For the text-containing cell, return its midpoint in [X, Y] coordinate format. 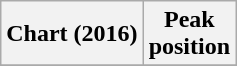
Chart (2016) [72, 34]
Peakposition [189, 34]
